Capture the cell that displays the provided text and extract its (x, y) central coordinate. 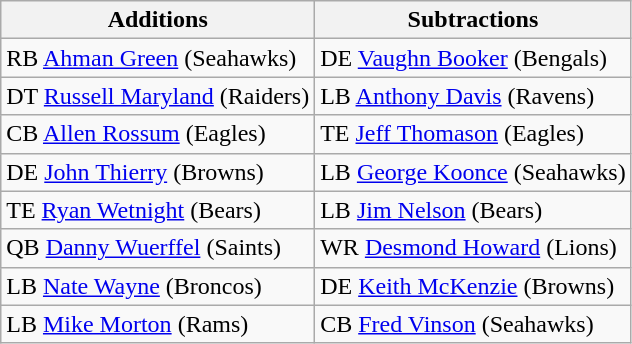
CB Allen Rossum (Eagles) (158, 134)
DE Vaughn Booker (Bengals) (474, 58)
DT Russell Maryland (Raiders) (158, 96)
TE Ryan Wetnight (Bears) (158, 210)
QB Danny Wuerffel (Saints) (158, 248)
Additions (158, 20)
RB Ahman Green (Seahawks) (158, 58)
LB Mike Morton (Rams) (158, 324)
CB Fred Vinson (Seahawks) (474, 324)
LB Jim Nelson (Bears) (474, 210)
LB Anthony Davis (Ravens) (474, 96)
Subtractions (474, 20)
WR Desmond Howard (Lions) (474, 248)
DE John Thierry (Browns) (158, 172)
LB Nate Wayne (Broncos) (158, 286)
LB George Koonce (Seahawks) (474, 172)
DE Keith McKenzie (Browns) (474, 286)
TE Jeff Thomason (Eagles) (474, 134)
